Scan for the cell matching the given text and deliver its [X, Y] coordinate at center. 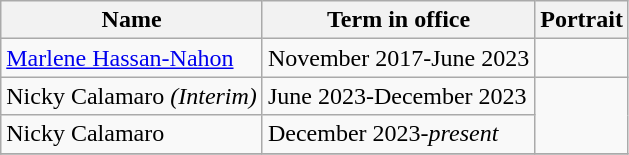
Nicky Calamaro (Interim) [132, 96]
Term in office [398, 20]
Marlene Hassan-Nahon [132, 58]
Name [132, 20]
Nicky Calamaro [132, 134]
Portrait [582, 20]
June 2023-December 2023 [398, 96]
December 2023-present [398, 134]
November 2017-June 2023 [398, 58]
